Output the (x, y) coordinate of the center of the cell containing the given text.  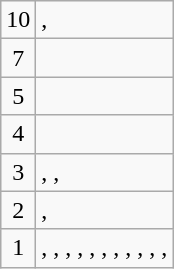
1 (18, 248)
2 (18, 210)
5 (18, 96)
4 (18, 134)
, , , , , , , , , , , (104, 248)
, , (104, 172)
3 (18, 172)
7 (18, 58)
10 (18, 20)
